Find where the given text appears and provide that cell's center as [X, Y] coordinate. 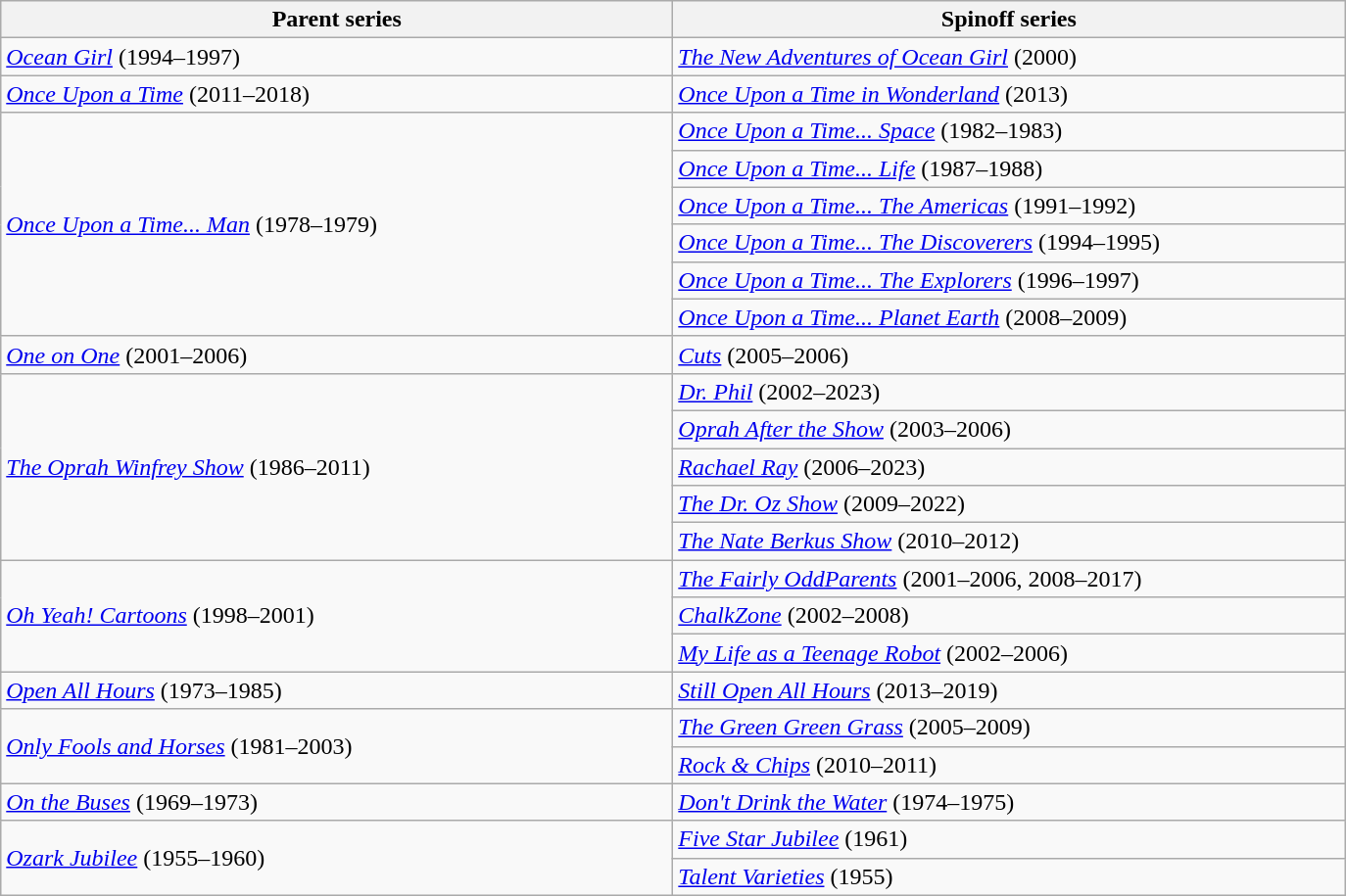
Parent series [337, 20]
The Dr. Oz Show (2009–2022) [1009, 504]
Once Upon a Time in Wonderland (2013) [1009, 94]
The New Adventures of Ocean Girl (2000) [1009, 57]
Rachael Ray (2006–2023) [1009, 467]
Once Upon a Time... Man (1978–1979) [337, 224]
Open All Hours (1973–1985) [337, 690]
Once Upon a Time... The Explorers (1996–1997) [1009, 280]
Cuts (2005–2006) [1009, 354]
The Green Green Grass (2005–2009) [1009, 728]
Oh Yeah! Cartoons (1998–2001) [337, 616]
Rock & Chips (2010–2011) [1009, 765]
Once Upon a Time... The Discoverers (1994–1995) [1009, 243]
Dr. Phil (2002–2023) [1009, 392]
Once Upon a Time (2011–2018) [337, 94]
Oprah After the Show (2003–2006) [1009, 429]
The Nate Berkus Show (2010–2012) [1009, 542]
One on One (2001–2006) [337, 354]
Once Upon a Time... The Americas (1991–1992) [1009, 206]
Once Upon a Time... Planet Earth (2008–2009) [1009, 317]
The Fairly OddParents (2001–2006, 2008–2017) [1009, 579]
On the Buses (1969–1973) [337, 802]
ChalkZone (2002–2008) [1009, 616]
Don't Drink the Water (1974–1975) [1009, 802]
Only Fools and Horses (1981–2003) [337, 746]
Ozark Jubilee (1955–1960) [337, 858]
My Life as a Teenage Robot (2002–2006) [1009, 653]
Once Upon a Time... Space (1982–1983) [1009, 131]
Talent Varieties (1955) [1009, 876]
Spinoff series [1009, 20]
Still Open All Hours (2013–2019) [1009, 690]
Five Star Jubilee (1961) [1009, 839]
Ocean Girl (1994–1997) [337, 57]
The Oprah Winfrey Show (1986–2011) [337, 466]
Once Upon a Time... Life (1987–1988) [1009, 168]
